Scan for the cell matching the given text and deliver its (x, y) coordinate at center. 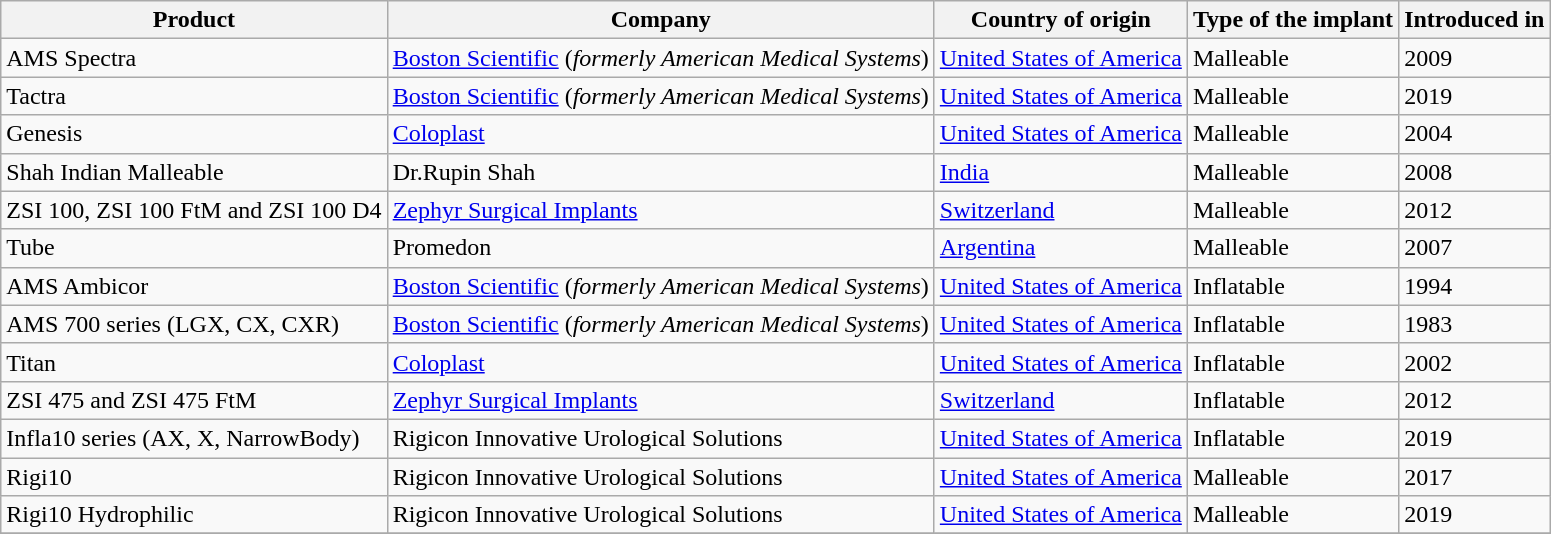
Shah Indian Malleable (194, 172)
Rigi10 (194, 477)
2002 (1474, 362)
Infla10 series (AX, X, NarrowBody) (194, 438)
Genesis (194, 134)
2017 (1474, 477)
ZSI 100, ZSI 100 FtM and ZSI 100 D4 (194, 210)
Titan (194, 362)
Country of origin (1060, 20)
AMS Ambicor (194, 286)
Introduced in (1474, 20)
AMS Spectra (194, 58)
Product (194, 20)
Tube (194, 248)
Rigi10 Hydrophilic (194, 515)
2008 (1474, 172)
Company (660, 20)
Dr.Rupin Shah (660, 172)
2009 (1474, 58)
Type of the implant (1292, 20)
1994 (1474, 286)
AMS 700 series (LGX, CX, CXR) (194, 324)
ZSI 475 and ZSI 475 FtM (194, 400)
Tactra (194, 96)
1983 (1474, 324)
2007 (1474, 248)
2004 (1474, 134)
Argentina (1060, 248)
India (1060, 172)
Promedon (660, 248)
